Provide the [X, Y] coordinate of the cell's center where the given text is located.  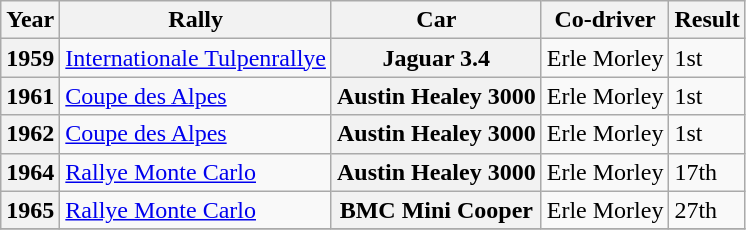
17th [707, 172]
Rally [196, 20]
1962 [30, 134]
27th [707, 210]
1965 [30, 210]
1959 [30, 58]
Internationale Tulpenrallye [196, 58]
Jaguar 3.4 [436, 58]
Result [707, 20]
Co-driver [605, 20]
Car [436, 20]
1961 [30, 96]
1964 [30, 172]
BMC Mini Cooper [436, 210]
Year [30, 20]
